Pinpoint the cell where the given text exists, returning its (X, Y) midpoint coordinate. 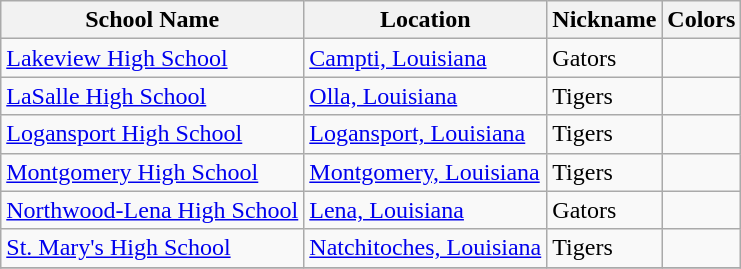
Montgomery High School (152, 172)
School Name (152, 20)
LaSalle High School (152, 96)
Northwood-Lena High School (152, 210)
Colors (702, 20)
St. Mary's High School (152, 248)
Logansport High School (152, 134)
Montgomery, Louisiana (426, 172)
Lena, Louisiana (426, 210)
Natchitoches, Louisiana (426, 248)
Olla, Louisiana (426, 96)
Location (426, 20)
Campti, Louisiana (426, 58)
Logansport, Louisiana (426, 134)
Lakeview High School (152, 58)
Nickname (604, 20)
